Provide the (x, y) coordinate of the cell's center where the given text is located.  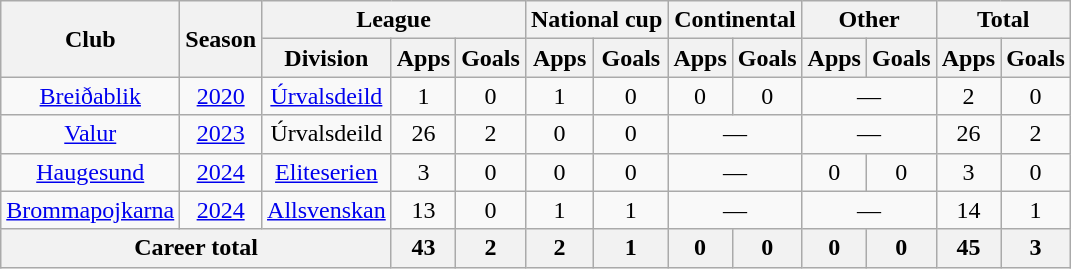
Total (1003, 20)
Eliteserien (327, 172)
Division (327, 58)
Valur (90, 134)
14 (968, 210)
Continental (735, 20)
Career total (196, 248)
Brommapojkarna (90, 210)
Breiðablik (90, 96)
13 (423, 210)
Allsvenskan (327, 210)
45 (968, 248)
League (394, 20)
Haugesund (90, 172)
National cup (596, 20)
43 (423, 248)
Other (869, 20)
Club (90, 39)
Season (221, 39)
2023 (221, 134)
2020 (221, 96)
